Return (x, y) of the center of cell containing provided text 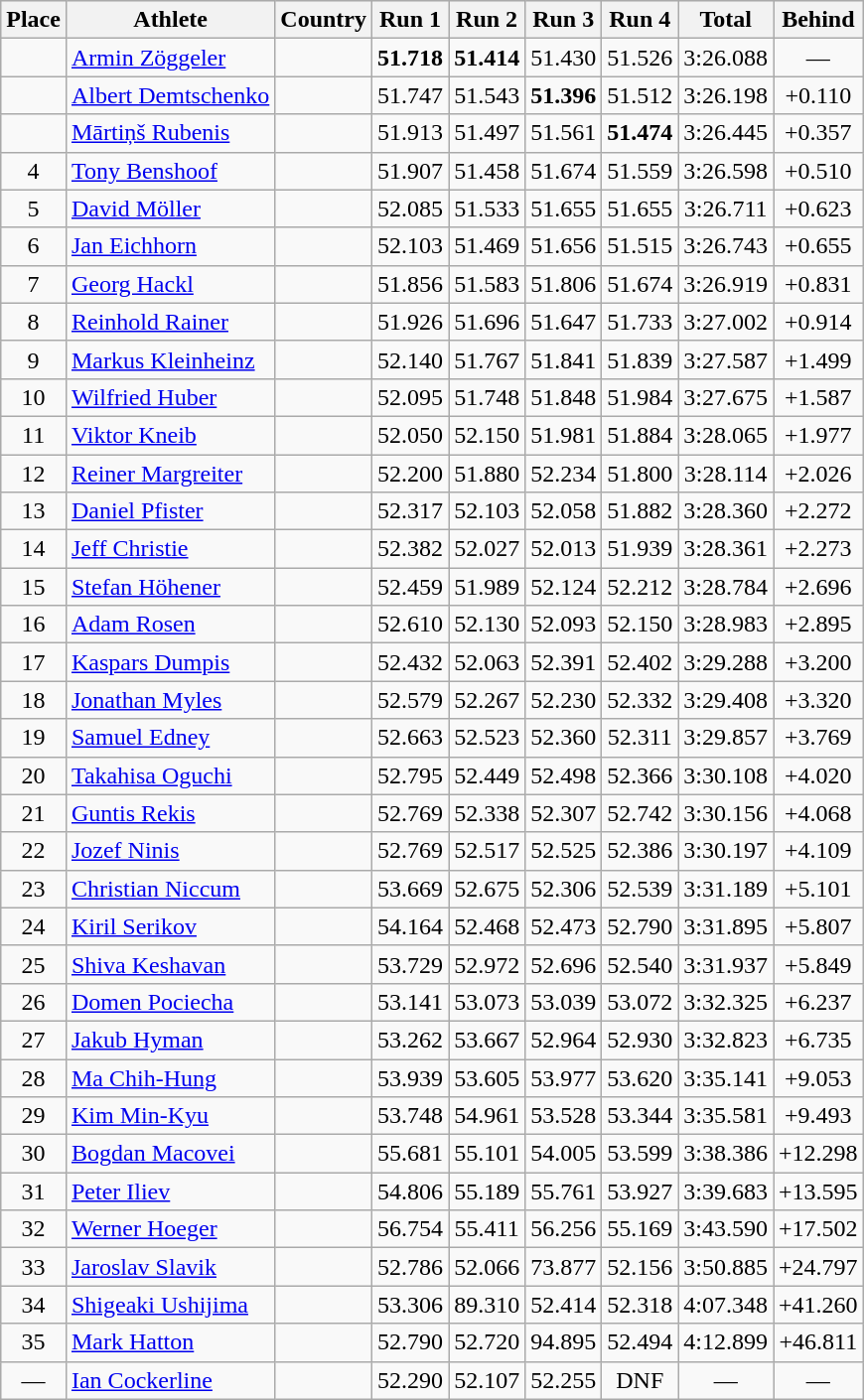
Christian Niccum (170, 889)
53.528 (564, 1116)
53.748 (411, 1116)
26 (34, 1002)
52.720 (487, 1342)
Shigeaki Ushijima (170, 1305)
52.013 (564, 549)
52.696 (564, 964)
Run 4 (640, 20)
22 (34, 851)
51.647 (564, 322)
12 (34, 474)
52.432 (411, 662)
56.256 (564, 1229)
18 (34, 700)
52.366 (640, 775)
Run 2 (487, 20)
DNF (640, 1380)
Tony Benshoof (170, 171)
+1.499 (818, 359)
52.085 (411, 209)
15 (34, 587)
4:07.348 (726, 1305)
35 (34, 1342)
+6.735 (818, 1040)
3:29.857 (726, 738)
+0.914 (818, 322)
3:26.711 (726, 209)
51.526 (640, 58)
51.884 (640, 435)
53.977 (564, 1077)
52.156 (640, 1267)
51.512 (640, 95)
3:30.108 (726, 775)
3:28.065 (726, 435)
52.066 (487, 1267)
3:29.408 (726, 700)
55.169 (640, 1229)
5 (34, 209)
3:30.197 (726, 851)
Athlete (170, 20)
Domen Pociecha (170, 1002)
52.473 (564, 926)
52.027 (487, 549)
51.533 (487, 209)
+5.849 (818, 964)
4 (34, 171)
51.800 (640, 474)
3:26.088 (726, 58)
54.164 (411, 926)
53.669 (411, 889)
51.396 (564, 95)
Mārtiņš Rubenis (170, 133)
Kim Min-Kyu (170, 1116)
94.895 (564, 1342)
53.141 (411, 1002)
3:26.919 (726, 284)
53.072 (640, 1002)
3:29.288 (726, 662)
17 (34, 662)
52.786 (411, 1267)
52.795 (411, 775)
29 (34, 1116)
73.877 (564, 1267)
52.317 (411, 511)
3:35.581 (726, 1116)
51.926 (411, 322)
+12.298 (818, 1154)
+0.357 (818, 133)
53.939 (411, 1077)
+2.272 (818, 511)
3:50.885 (726, 1267)
7 (34, 284)
53.927 (640, 1191)
52.663 (411, 738)
+0.510 (818, 171)
53.729 (411, 964)
53.599 (640, 1154)
+2.895 (818, 625)
32 (34, 1229)
52.930 (640, 1040)
53.344 (640, 1116)
30 (34, 1154)
Shiva Keshavan (170, 964)
3:27.675 (726, 397)
51.880 (487, 474)
3:32.823 (726, 1040)
51.748 (487, 397)
8 (34, 322)
Markus Kleinheinz (170, 359)
52.290 (411, 1380)
52.311 (640, 738)
52.540 (640, 964)
Bogdan Macovei (170, 1154)
52.449 (487, 775)
+2.273 (818, 549)
Mark Hatton (170, 1342)
52.050 (411, 435)
+13.595 (818, 1191)
52.382 (411, 549)
Run 1 (411, 20)
3:27.002 (726, 322)
Georg Hackl (170, 284)
16 (34, 625)
89.310 (487, 1305)
+46.811 (818, 1342)
53.039 (564, 1002)
52.318 (640, 1305)
52.517 (487, 851)
52.212 (640, 587)
53.262 (411, 1040)
52.972 (487, 964)
3:28.784 (726, 587)
+4.020 (818, 775)
51.474 (640, 133)
52.539 (640, 889)
25 (34, 964)
51.515 (640, 246)
+9.053 (818, 1077)
54.961 (487, 1116)
3:28.114 (726, 474)
52.200 (411, 474)
52.332 (640, 700)
52.124 (564, 587)
3:31.895 (726, 926)
Viktor Kneib (170, 435)
+5.807 (818, 926)
Ian Cockerline (170, 1380)
+4.109 (818, 851)
53.620 (640, 1077)
51.497 (487, 133)
51.583 (487, 284)
Ma Chih-Hung (170, 1077)
51.856 (411, 284)
51.747 (411, 95)
52.964 (564, 1040)
52.386 (640, 851)
+0.623 (818, 209)
51.718 (411, 58)
3:28.983 (726, 625)
Adam Rosen (170, 625)
28 (34, 1077)
51.981 (564, 435)
13 (34, 511)
51.696 (487, 322)
51.939 (640, 549)
14 (34, 549)
52.414 (564, 1305)
+17.502 (818, 1229)
Run 3 (564, 20)
52.402 (640, 662)
3:43.590 (726, 1229)
10 (34, 397)
52.523 (487, 738)
9 (34, 359)
+3.769 (818, 738)
3:27.587 (726, 359)
3:30.156 (726, 813)
52.306 (564, 889)
52.307 (564, 813)
Jakub Hyman (170, 1040)
Samuel Edney (170, 738)
52.255 (564, 1380)
52.063 (487, 662)
Armin Zöggeler (170, 58)
3:26.598 (726, 171)
Daniel Pfister (170, 511)
52.058 (564, 511)
+1.587 (818, 397)
Wilfried Huber (170, 397)
54.005 (564, 1154)
51.561 (564, 133)
Reiner Margreiter (170, 474)
52.107 (487, 1380)
Place (34, 20)
Country (324, 20)
3:28.360 (726, 511)
51.733 (640, 322)
+3.320 (818, 700)
52.525 (564, 851)
51.414 (487, 58)
55.681 (411, 1154)
Peter Iliev (170, 1191)
55.411 (487, 1229)
Jan Eichhorn (170, 246)
Reinhold Rainer (170, 322)
+9.493 (818, 1116)
+0.655 (818, 246)
4:12.899 (726, 1342)
52.234 (564, 474)
3:26.743 (726, 246)
51.469 (487, 246)
33 (34, 1267)
51.458 (487, 171)
53.306 (411, 1305)
55.101 (487, 1154)
51.430 (564, 58)
Takahisa Oguchi (170, 775)
51.656 (564, 246)
52.230 (564, 700)
3:28.361 (726, 549)
3:26.198 (726, 95)
52.675 (487, 889)
+24.797 (818, 1267)
+4.068 (818, 813)
51.913 (411, 133)
23 (34, 889)
51.543 (487, 95)
52.267 (487, 700)
51.989 (487, 587)
53.605 (487, 1077)
Total (726, 20)
52.140 (411, 359)
34 (34, 1305)
52.610 (411, 625)
52.391 (564, 662)
31 (34, 1191)
+6.237 (818, 1002)
53.667 (487, 1040)
Behind (818, 20)
Jaroslav Slavik (170, 1267)
51.984 (640, 397)
52.459 (411, 587)
3:31.189 (726, 889)
52.468 (487, 926)
Stefan Höhener (170, 587)
24 (34, 926)
Kaspars Dumpis (170, 662)
+3.200 (818, 662)
3:26.445 (726, 133)
54.806 (411, 1191)
Jonathan Myles (170, 700)
55.761 (564, 1191)
Guntis Rekis (170, 813)
Jeff Christie (170, 549)
56.754 (411, 1229)
+0.110 (818, 95)
51.848 (564, 397)
+2.026 (818, 474)
51.841 (564, 359)
3:31.937 (726, 964)
52.093 (564, 625)
51.767 (487, 359)
21 (34, 813)
6 (34, 246)
51.559 (640, 171)
Jozef Ninis (170, 851)
52.498 (564, 775)
51.839 (640, 359)
3:32.325 (726, 1002)
19 (34, 738)
55.189 (487, 1191)
+5.101 (818, 889)
Werner Hoeger (170, 1229)
20 (34, 775)
51.806 (564, 284)
51.882 (640, 511)
+0.831 (818, 284)
3:38.386 (726, 1154)
+2.696 (818, 587)
52.742 (640, 813)
27 (34, 1040)
53.073 (487, 1002)
11 (34, 435)
52.494 (640, 1342)
52.095 (411, 397)
Albert Demtschenko (170, 95)
51.907 (411, 171)
+41.260 (818, 1305)
Kiril Serikov (170, 926)
David Möller (170, 209)
52.360 (564, 738)
52.130 (487, 625)
3:35.141 (726, 1077)
+1.977 (818, 435)
52.338 (487, 813)
52.579 (411, 700)
3:39.683 (726, 1191)
